Search for the cell housing the specified text and yield its (X, Y) center coordinate. 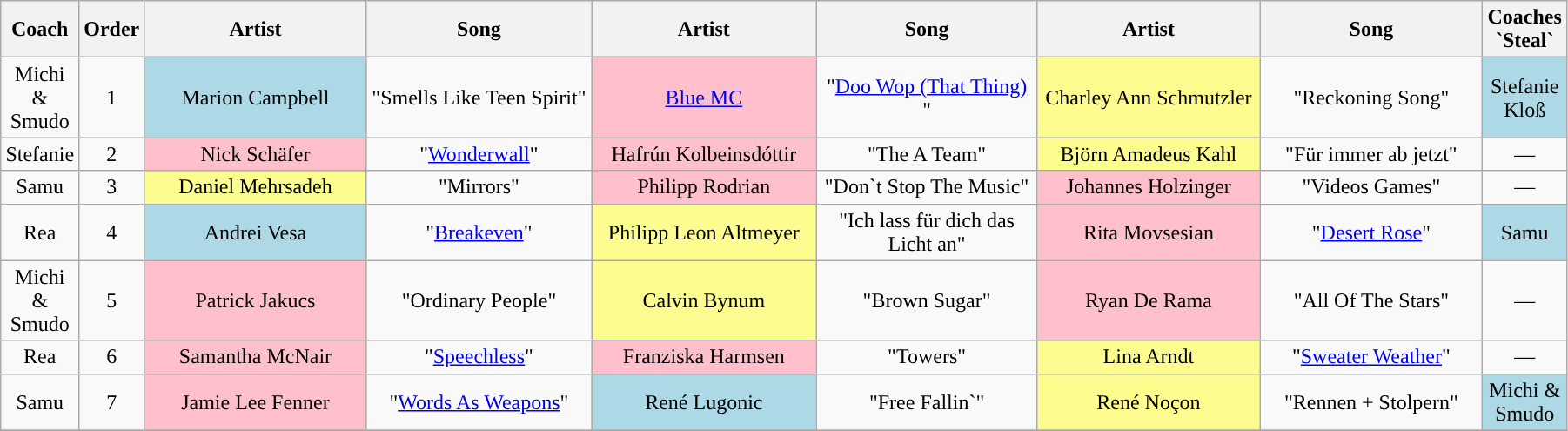
Coaches `Steal` (1524, 30)
Rita Movsesian (1149, 232)
René Noçon (1149, 402)
"Free Fallin`" (927, 402)
Philipp Rodrian (705, 187)
"Doo Wop (That Thing) " (927, 98)
René Lugonic (705, 402)
6 (111, 357)
"Wonderwall" (479, 154)
Björn Amadeus Kahl (1149, 154)
Patrick Jakucs (256, 300)
3 (111, 187)
"Breakeven" (479, 232)
7 (111, 402)
"The A Team" (927, 154)
Stefanie Kloß (1524, 98)
4 (111, 232)
Philipp Leon Altmeyer (705, 232)
Samantha McNair (256, 357)
Coach (40, 30)
"Videos Games" (1371, 187)
"All Of The Stars" (1371, 300)
"Ordinary People" (479, 300)
"Sweater Weather" (1371, 357)
"Reckoning Song" (1371, 98)
Andrei Vesa (256, 232)
Franziska Harmsen (705, 357)
Calvin Bynum (705, 300)
5 (111, 300)
"Rennen + Stolpern" (1371, 402)
Stefanie (40, 154)
2 (111, 154)
1 (111, 98)
Ryan De Rama (1149, 300)
"Towers" (927, 357)
Jamie Lee Fenner (256, 402)
Lina Arndt (1149, 357)
Blue MC (705, 98)
"Words As Weapons" (479, 402)
Daniel Mehrsadeh (256, 187)
"Smells Like Teen Spirit" (479, 98)
Charley Ann Schmutzler (1149, 98)
"Ich lass für dich das Licht an" (927, 232)
"Mirrors" (479, 187)
"Speechless" (479, 357)
Hafrún Kolbeinsdóttir (705, 154)
"Für immer ab jetzt" (1371, 154)
Order (111, 30)
"Desert Rose" (1371, 232)
Marion Campbell (256, 98)
Johannes Holzinger (1149, 187)
"Don`t Stop The Music" (927, 187)
Nick Schäfer (256, 154)
"Brown Sugar" (927, 300)
